Scan for the cell matching the given text and deliver its [X, Y] coordinate at center. 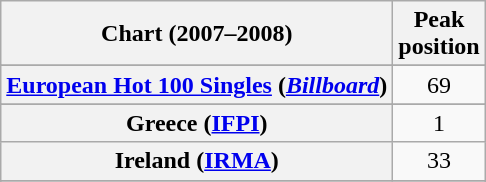
Ireland (IRMA) [197, 161]
1 [439, 123]
Peakposition [439, 34]
Chart (2007–2008) [197, 34]
Greece (IFPI) [197, 123]
33 [439, 161]
European Hot 100 Singles (Billboard) [197, 85]
69 [439, 85]
